Locate the cell with the specified text and output its [x, y] center coordinate. 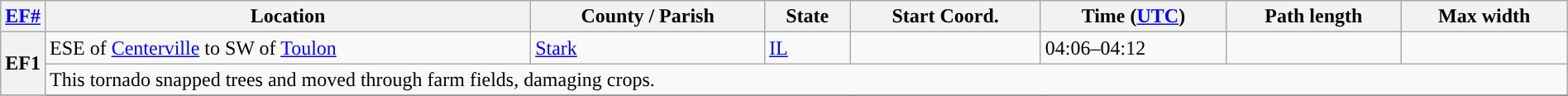
IL [807, 48]
Max width [1484, 17]
EF# [23, 17]
ESE of Centerville to SW of Toulon [288, 48]
EF1 [23, 64]
Stark [648, 48]
County / Parish [648, 17]
Start Coord. [945, 17]
State [807, 17]
04:06–04:12 [1133, 48]
Location [288, 17]
This tornado snapped trees and moved through farm fields, damaging crops. [806, 79]
Path length [1313, 17]
Time (UTC) [1133, 17]
